Scan for the cell matching the given text and deliver its (X, Y) coordinate at center. 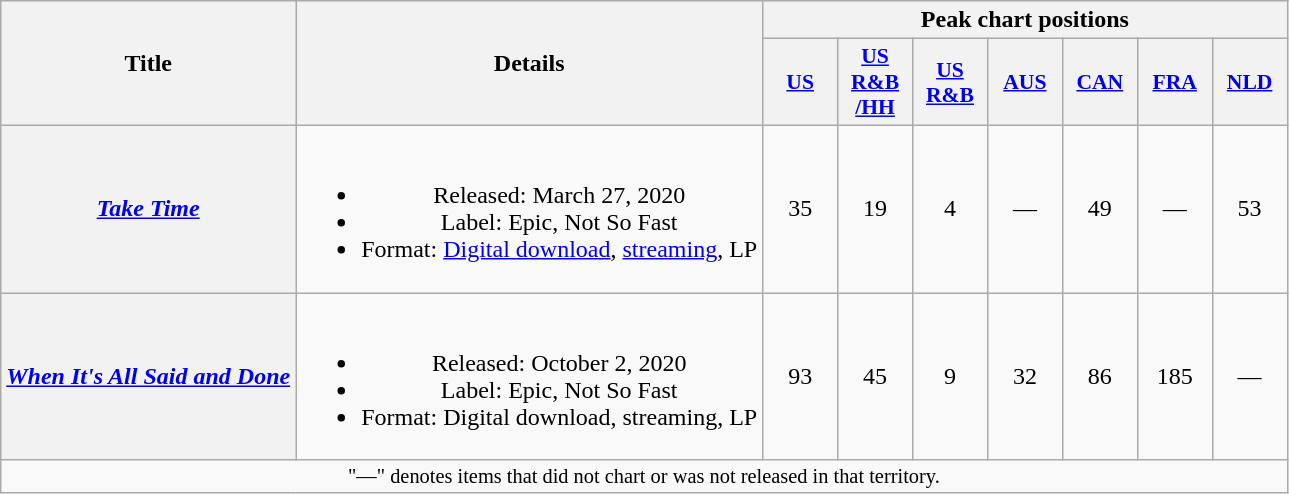
USR&B (950, 82)
93 (800, 376)
32 (1024, 376)
FRA (1174, 82)
Take Time (148, 208)
Title (148, 64)
86 (1100, 376)
When It's All Said and Done (148, 376)
4 (950, 208)
USR&B/HH (876, 82)
Released: October 2, 2020Label: Epic, Not So FastFormat: Digital download, streaming, LP (530, 376)
CAN (1100, 82)
Details (530, 64)
US (800, 82)
49 (1100, 208)
45 (876, 376)
9 (950, 376)
Released: March 27, 2020Label: Epic, Not So FastFormat: Digital download, streaming, LP (530, 208)
19 (876, 208)
Peak chart positions (1025, 20)
35 (800, 208)
NLD (1250, 82)
"—" denotes items that did not chart or was not released in that territory. (644, 477)
185 (1174, 376)
53 (1250, 208)
AUS (1024, 82)
